Scan for the cell matching the given text and deliver its (X, Y) coordinate at center. 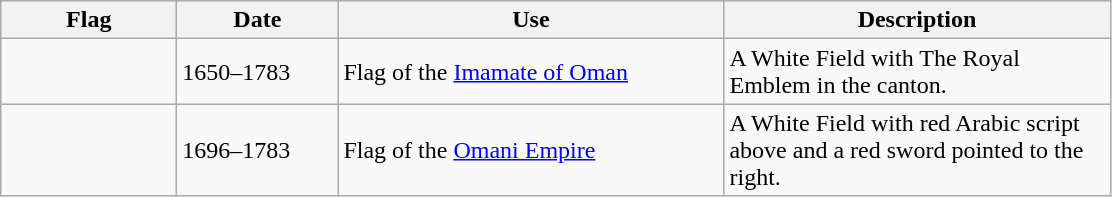
1650–1783 (258, 72)
A White Field with The Royal Emblem in the canton. (917, 72)
Description (917, 20)
1696–1783 (258, 150)
Flag of the Omani Empire (531, 150)
A White Field with red Arabic script above and a red sword pointed to the right. (917, 150)
Date (258, 20)
Flag of the Imamate of Oman (531, 72)
Use (531, 20)
Flag (89, 20)
